Determine the (x, y) coordinate at the center of the cell enclosing the given text.  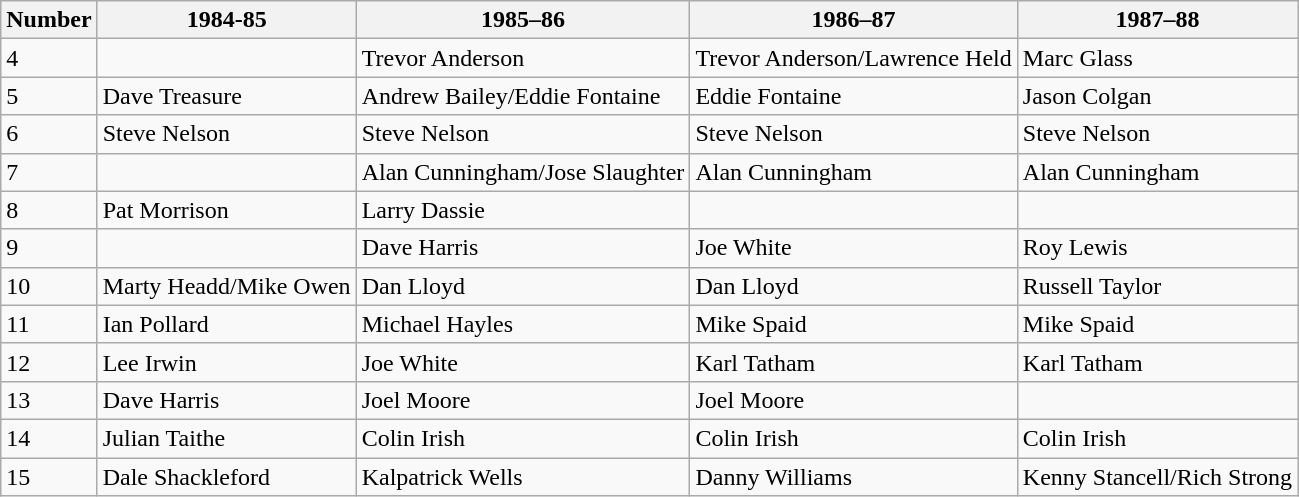
Kalpatrick Wells (523, 477)
Alan Cunningham/Jose Slaughter (523, 172)
Jason Colgan (1157, 96)
15 (49, 477)
11 (49, 324)
1984-85 (226, 20)
Dave Treasure (226, 96)
10 (49, 286)
Marty Headd/Mike Owen (226, 286)
Larry Dassie (523, 210)
Dale Shackleford (226, 477)
1987–88 (1157, 20)
12 (49, 362)
Danny Williams (854, 477)
5 (49, 96)
7 (49, 172)
Ian Pollard (226, 324)
Trevor Anderson/Lawrence Held (854, 58)
1986–87 (854, 20)
Michael Hayles (523, 324)
Eddie Fontaine (854, 96)
Kenny Stancell/Rich Strong (1157, 477)
4 (49, 58)
Andrew Bailey/Eddie Fontaine (523, 96)
9 (49, 248)
Trevor Anderson (523, 58)
14 (49, 438)
1985–86 (523, 20)
Julian Taithe (226, 438)
6 (49, 134)
Lee Irwin (226, 362)
8 (49, 210)
13 (49, 400)
Roy Lewis (1157, 248)
Russell Taylor (1157, 286)
Pat Morrison (226, 210)
Number (49, 20)
Marc Glass (1157, 58)
